Detect which cell encompasses the target text, then output its (X, Y) center coordinate. 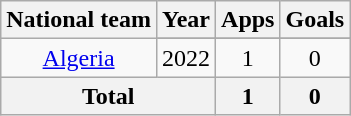
Year (186, 20)
Apps (248, 20)
2022 (186, 58)
Total (108, 96)
National team (79, 20)
Goals (315, 20)
Algeria (79, 58)
